Pinpoint the cell where the given text exists, returning its [X, Y] midpoint coordinate. 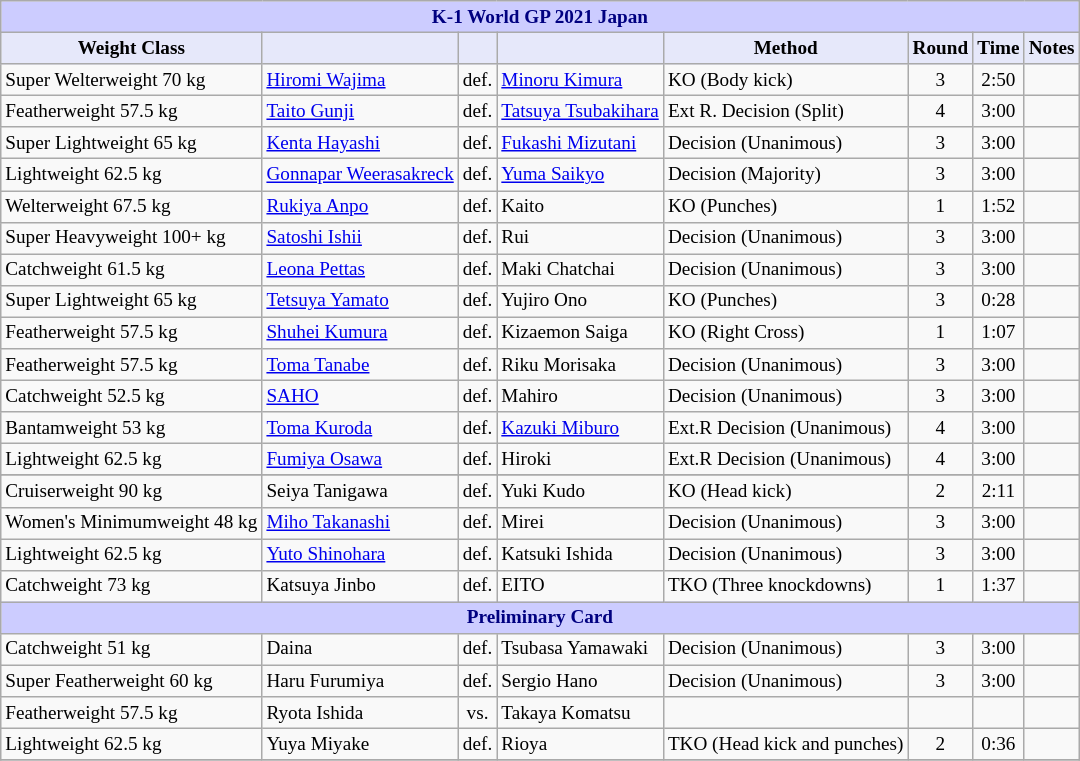
Rui [580, 238]
TKO (Three knockdowns) [786, 586]
Yujiro Ono [580, 301]
K-1 World GP 2021 Japan [540, 17]
Minoru Kimura [580, 80]
Shuhei Kumura [360, 333]
Catchweight 52.5 kg [132, 396]
Tsubasa Yamawaki [580, 649]
Bantamweight 53 kg [132, 428]
Catchweight 73 kg [132, 586]
Catchweight 51 kg [132, 649]
Time [998, 48]
Ext R. Decision (Split) [786, 111]
Ryota Ishida [360, 713]
1:07 [998, 333]
TKO (Head kick and punches) [786, 744]
Haru Furumiya [360, 681]
Miho Takanashi [360, 523]
Hiroki [580, 460]
Decision (Majority) [786, 175]
Toma Kuroda [360, 428]
Round [940, 48]
Tatsuya Tsubakihara [580, 111]
0:36 [998, 744]
KO (Head kick) [786, 491]
Kazuki Miburo [580, 428]
Daina [360, 649]
Rioya [580, 744]
SAHO [360, 396]
Gonnapar Weerasakreck [360, 175]
0:28 [998, 301]
vs. [477, 713]
Yuma Saikyo [580, 175]
Kaito [580, 206]
Toma Tanabe [360, 365]
Cruiserweight 90 kg [132, 491]
Leona Pettas [360, 270]
Seiya Tanigawa [360, 491]
Tetsuya Yamato [360, 301]
Katsuya Jinbo [360, 586]
2:50 [998, 80]
Preliminary Card [540, 618]
Yuya Miyake [360, 744]
Welterweight 67.5 kg [132, 206]
Satoshi Ishii [360, 238]
Yuki Kudo [580, 491]
Riku Morisaka [580, 365]
1:52 [998, 206]
Taito Gunji [360, 111]
EITO [580, 586]
Women's Minimumweight 48 kg [132, 523]
Fumiya Osawa [360, 460]
Catchweight 61.5 kg [132, 270]
Mahiro [580, 396]
1:37 [998, 586]
Notes [1052, 48]
Method [786, 48]
Sergio Hano [580, 681]
2:11 [998, 491]
Rukiya Anpo [360, 206]
Super Featherweight 60 kg [132, 681]
Mirei [580, 523]
Super Heavyweight 100+ kg [132, 238]
Weight Class [132, 48]
Katsuki Ishida [580, 554]
Kizaemon Saiga [580, 333]
KO (Right Cross) [786, 333]
KO (Body kick) [786, 80]
Takaya Komatsu [580, 713]
Fukashi Mizutani [580, 143]
Hiromi Wajima [360, 80]
Super Welterweight 70 kg [132, 80]
Kenta Hayashi [360, 143]
Yuto Shinohara [360, 554]
Maki Chatchai [580, 270]
